Scan for the cell matching the given text and deliver its (X, Y) coordinate at center. 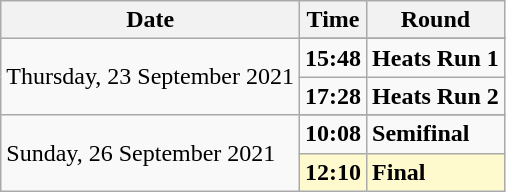
12:10 (334, 172)
Heats Run 1 (436, 58)
17:28 (334, 96)
Thursday, 23 September 2021 (150, 77)
Time (334, 20)
Round (436, 20)
10:08 (334, 134)
Semifinal (436, 134)
Date (150, 20)
15:48 (334, 58)
Sunday, 26 September 2021 (150, 153)
Heats Run 2 (436, 96)
Final (436, 172)
